Extract the [x, y] coordinate from the center of the cell holding the provided text.  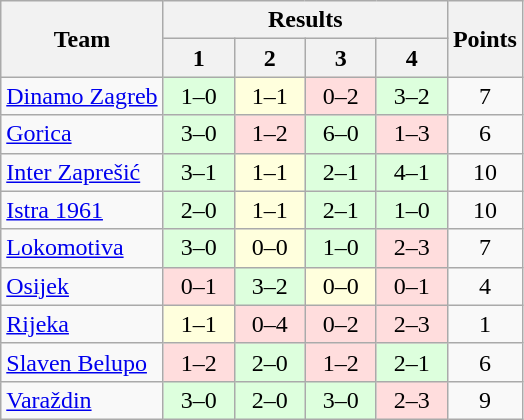
Varaždin [82, 400]
3–1 [198, 172]
9 [484, 400]
6–0 [340, 134]
Gorica [82, 134]
Slaven Belupo [82, 362]
Dinamo Zagreb [82, 96]
0–4 [270, 324]
Lokomotiva [82, 248]
Team [82, 39]
1–3 [412, 134]
Istra 1961 [82, 210]
Points [484, 39]
Rijeka [82, 324]
2 [270, 58]
Inter Zaprešić [82, 172]
3 [340, 58]
Results [305, 20]
Osijek [82, 286]
4–1 [412, 172]
